For the text-containing cell, return its midpoint in (x, y) coordinate format. 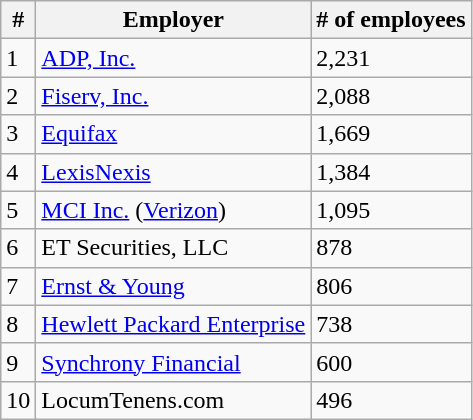
# (18, 20)
9 (18, 362)
2 (18, 96)
10 (18, 400)
ET Securities, LLC (174, 248)
2,231 (391, 58)
5 (18, 210)
806 (391, 286)
ADP, Inc. (174, 58)
1,095 (391, 210)
Employer (174, 20)
8 (18, 324)
1,669 (391, 134)
1,384 (391, 172)
7 (18, 286)
Hewlett Packard Enterprise (174, 324)
Synchrony Financial (174, 362)
878 (391, 248)
600 (391, 362)
1 (18, 58)
6 (18, 248)
4 (18, 172)
MCI Inc. (Verizon) (174, 210)
# of employees (391, 20)
738 (391, 324)
Fiserv, Inc. (174, 96)
LexisNexis (174, 172)
496 (391, 400)
2,088 (391, 96)
Ernst & Young (174, 286)
Equifax (174, 134)
LocumTenens.com (174, 400)
3 (18, 134)
